Pinpoint the cell where the given text exists, returning its (X, Y) midpoint coordinate. 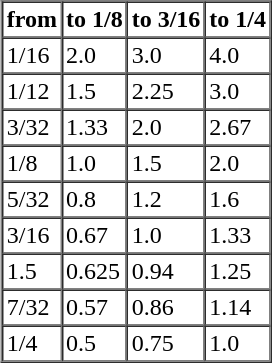
from (32, 20)
0.86 (166, 308)
3/32 (32, 128)
2.25 (166, 92)
0.75 (166, 344)
1/8 (32, 164)
1/16 (32, 56)
2.67 (238, 128)
1.2 (166, 200)
7/32 (32, 308)
1.6 (238, 200)
5/32 (32, 200)
to 1/4 (238, 20)
0.67 (94, 236)
0.8 (94, 200)
0.625 (94, 272)
to 1/8 (94, 20)
0.5 (94, 344)
1/12 (32, 92)
1.14 (238, 308)
1/4 (32, 344)
0.94 (166, 272)
4.0 (238, 56)
0.57 (94, 308)
3/16 (32, 236)
to 3/16 (166, 20)
1.25 (238, 272)
